Determine the (x, y) coordinate at the center of the cell enclosing the given text.  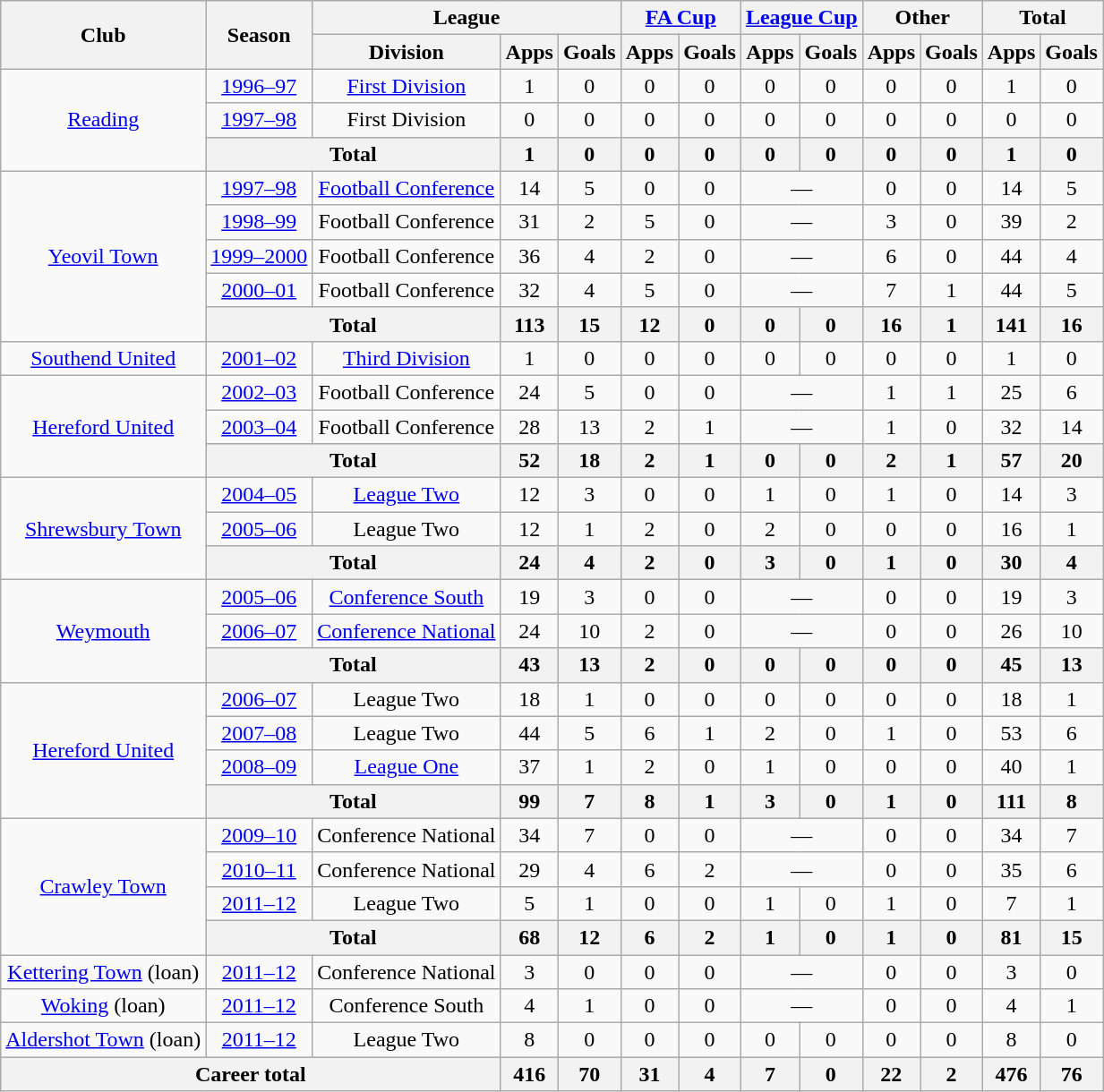
37 (529, 767)
25 (1011, 392)
53 (1011, 733)
57 (1011, 461)
Career total (251, 1074)
20 (1072, 461)
Season (260, 35)
70 (589, 1074)
26 (1011, 631)
2009–10 (260, 835)
141 (1011, 324)
39 (1011, 222)
76 (1072, 1074)
Other (922, 18)
43 (529, 665)
81 (1011, 937)
113 (529, 324)
Woking (loan) (104, 1006)
30 (1011, 563)
2001–02 (260, 358)
99 (529, 801)
Kettering Town (loan) (104, 971)
League Cup (801, 18)
1996–97 (260, 86)
1998–99 (260, 222)
40 (1011, 767)
Club (104, 35)
35 (1011, 869)
League (466, 18)
2003–04 (260, 427)
28 (529, 427)
Southend United (104, 358)
Crawley Town (104, 886)
2007–08 (260, 733)
2008–09 (260, 767)
2002–03 (260, 392)
1999–2000 (260, 256)
FA Cup (680, 18)
2004–05 (260, 495)
Aldershot Town (loan) (104, 1040)
416 (529, 1074)
League One (407, 767)
Weymouth (104, 631)
111 (1011, 801)
2000–01 (260, 290)
52 (529, 461)
68 (529, 937)
45 (1011, 665)
Third Division (407, 358)
Yeovil Town (104, 256)
Reading (104, 120)
Division (407, 52)
36 (529, 256)
29 (529, 869)
22 (891, 1074)
Shrewsbury Town (104, 529)
476 (1011, 1074)
2010–11 (260, 869)
